For the text-containing cell, return its midpoint in [X, Y] coordinate format. 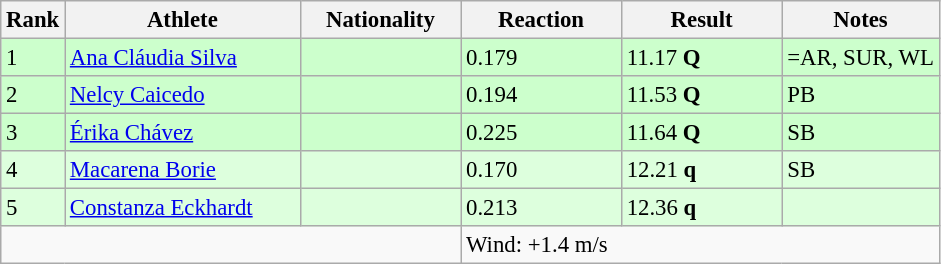
Nelcy Caicedo [183, 95]
Reaction [542, 20]
Notes [860, 20]
11.53 Q [702, 95]
Ana Cláudia Silva [183, 58]
=AR, SUR, WL [860, 58]
Result [702, 20]
2 [33, 95]
0.225 [542, 133]
5 [33, 208]
Nationality [380, 20]
Constanza Eckhardt [183, 208]
Wind: +1.4 m/s [700, 245]
0.194 [542, 95]
0.170 [542, 170]
Rank [33, 20]
12.36 q [702, 208]
3 [33, 133]
Athlete [183, 20]
11.64 Q [702, 133]
4 [33, 170]
Macarena Borie [183, 170]
12.21 q [702, 170]
0.179 [542, 58]
PB [860, 95]
1 [33, 58]
Érika Chávez [183, 133]
11.17 Q [702, 58]
0.213 [542, 208]
